Identify which cell holds the provided text, then report its [X, Y] central coordinate. 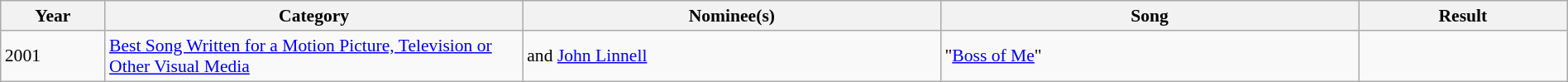
and John Linnell [731, 56]
Category [314, 16]
Best Song Written for a Motion Picture, Television or Other Visual Media [314, 56]
Year [53, 16]
2001 [53, 56]
Song [1150, 16]
"Boss of Me" [1150, 56]
Result [1464, 16]
Nominee(s) [731, 16]
